From the cell containing the given text, extract its center point as (x, y) coordinate. 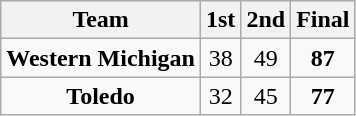
77 (323, 96)
Toledo (101, 96)
Final (323, 20)
38 (220, 58)
2nd (266, 20)
45 (266, 96)
49 (266, 58)
1st (220, 20)
32 (220, 96)
Western Michigan (101, 58)
87 (323, 58)
Team (101, 20)
